From the cell containing the given text, extract its center point as (x, y) coordinate. 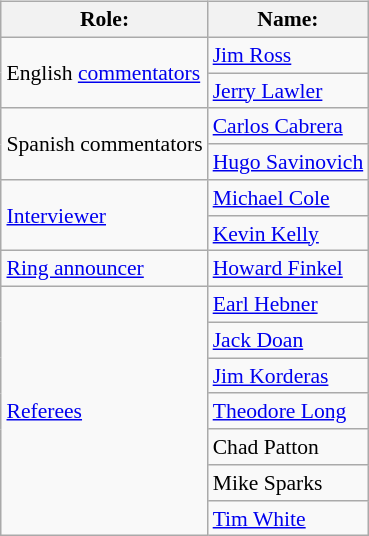
Earl Hebner (288, 305)
Carlos Cabrera (288, 126)
Interviewer (104, 216)
Name: (288, 20)
English commentators (104, 72)
Tim White (288, 518)
Spanish commentators (104, 144)
Michael Cole (288, 198)
Chad Patton (288, 447)
Mike Sparks (288, 483)
Jerry Lawler (288, 91)
Ring announcer (104, 269)
Kevin Kelly (288, 233)
Theodore Long (288, 411)
Jim Korderas (288, 376)
Hugo Savinovich (288, 162)
Jack Doan (288, 340)
Role: (104, 20)
Jim Ross (288, 55)
Howard Finkel (288, 269)
Referees (104, 412)
